Capture the cell that displays the provided text and extract its (X, Y) central coordinate. 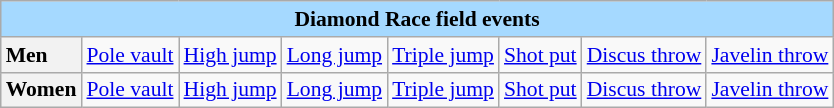
Women (42, 90)
Men (42, 55)
Diamond Race field events (418, 19)
